For the text-containing cell, return its midpoint in [x, y] coordinate format. 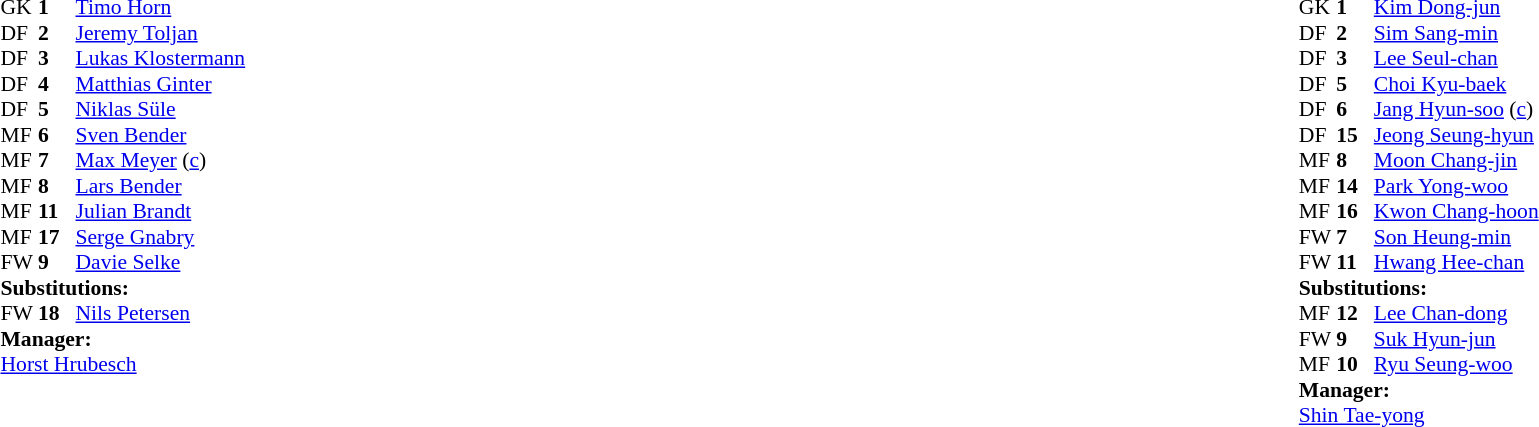
Park Yong-woo [1456, 186]
17 [57, 237]
Jeong Seung-hyun [1456, 135]
Davie Selke [161, 263]
Kwon Chang-hoon [1456, 211]
18 [57, 313]
Max Meyer (c) [161, 161]
15 [1355, 135]
Hwang Hee-chan [1456, 263]
Sim Sang-min [1456, 33]
Lee Seul-chan [1456, 59]
4 [57, 84]
14 [1355, 186]
Choi Kyu-baek [1456, 84]
Jang Hyun-soo (c) [1456, 109]
Serge Gnabry [161, 237]
Nils Petersen [161, 313]
Sven Bender [161, 135]
Lee Chan-dong [1456, 313]
Lars Bender [161, 186]
Ryu Seung-woo [1456, 365]
Lukas Klostermann [161, 59]
Moon Chang-jin [1456, 161]
Son Heung-min [1456, 237]
Suk Hyun-jun [1456, 339]
Julian Brandt [161, 211]
Horst Hrubesch [122, 365]
Niklas Süle [161, 109]
16 [1355, 211]
10 [1355, 365]
Jeremy Toljan [161, 33]
Matthias Ginter [161, 84]
12 [1355, 313]
